Detect which cell encompasses the target text, then output its (X, Y) center coordinate. 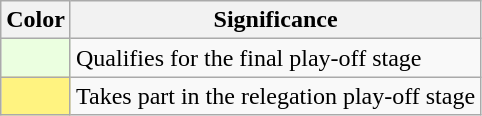
Takes part in the relegation play-off stage (275, 96)
Qualifies for the final play-off stage (275, 58)
Color (36, 20)
Significance (275, 20)
